Detect which cell encompasses the target text, then output its (X, Y) center coordinate. 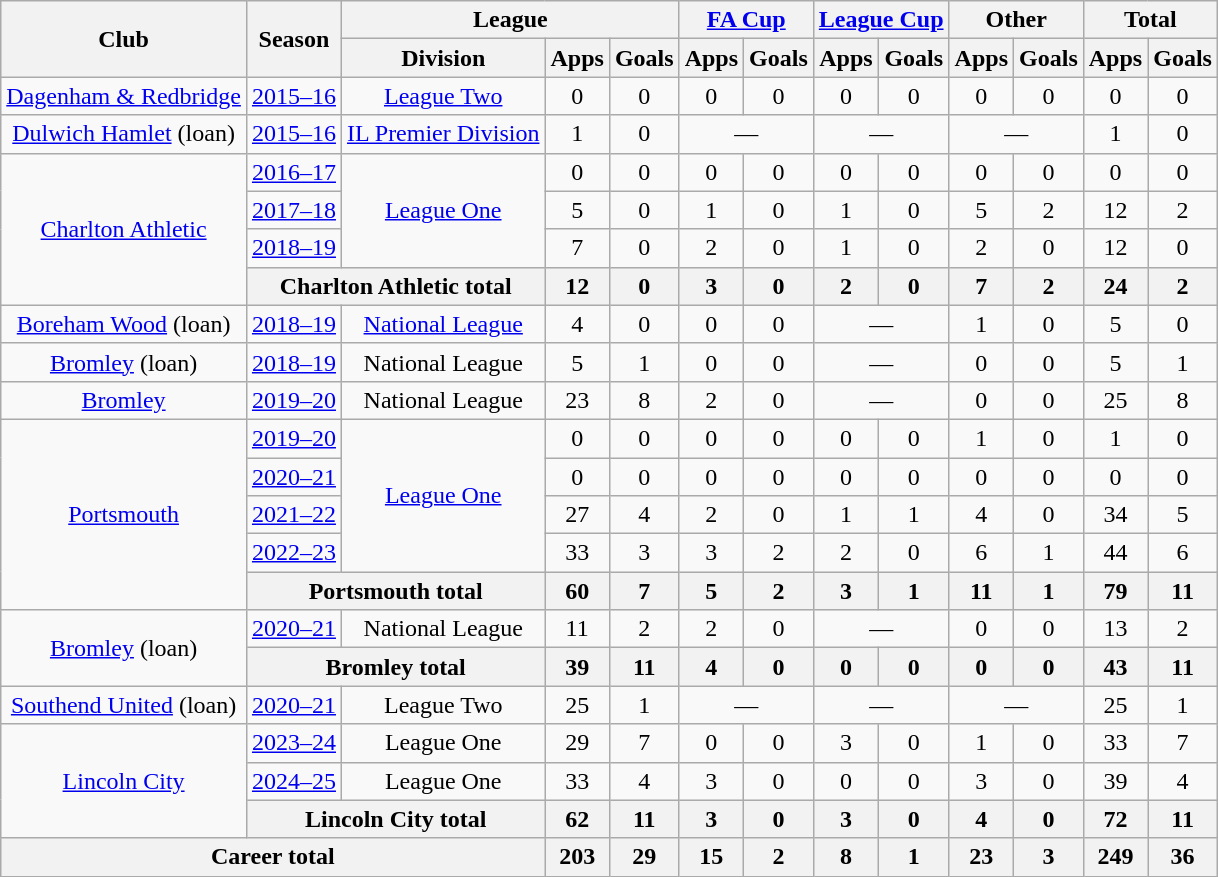
Career total (273, 857)
IL Premier Division (442, 134)
League Cup (881, 20)
2021–22 (294, 515)
Lincoln City total (396, 819)
Dagenham & Redbridge (124, 96)
15 (711, 857)
Bromley total (396, 667)
Division (442, 58)
League (510, 20)
2024–25 (294, 781)
2016–17 (294, 172)
43 (1115, 667)
FA Cup (746, 20)
Portsmouth (124, 514)
36 (1183, 857)
13 (1115, 629)
Other (1016, 20)
Bromley (124, 400)
Charlton Athletic (124, 229)
Total (1150, 20)
34 (1115, 515)
Dulwich Hamlet (loan) (124, 134)
249 (1115, 857)
Season (294, 39)
Boreham Wood (loan) (124, 324)
203 (577, 857)
72 (1115, 819)
79 (1115, 591)
2022–23 (294, 553)
Southend United (loan) (124, 705)
2017–18 (294, 210)
Lincoln City (124, 781)
Portsmouth total (396, 591)
Club (124, 39)
44 (1115, 553)
27 (577, 515)
Charlton Athletic total (396, 286)
62 (577, 819)
60 (577, 591)
2023–24 (294, 743)
24 (1115, 286)
